Provide the (x, y) coordinate of the cell's center where the given text is located.  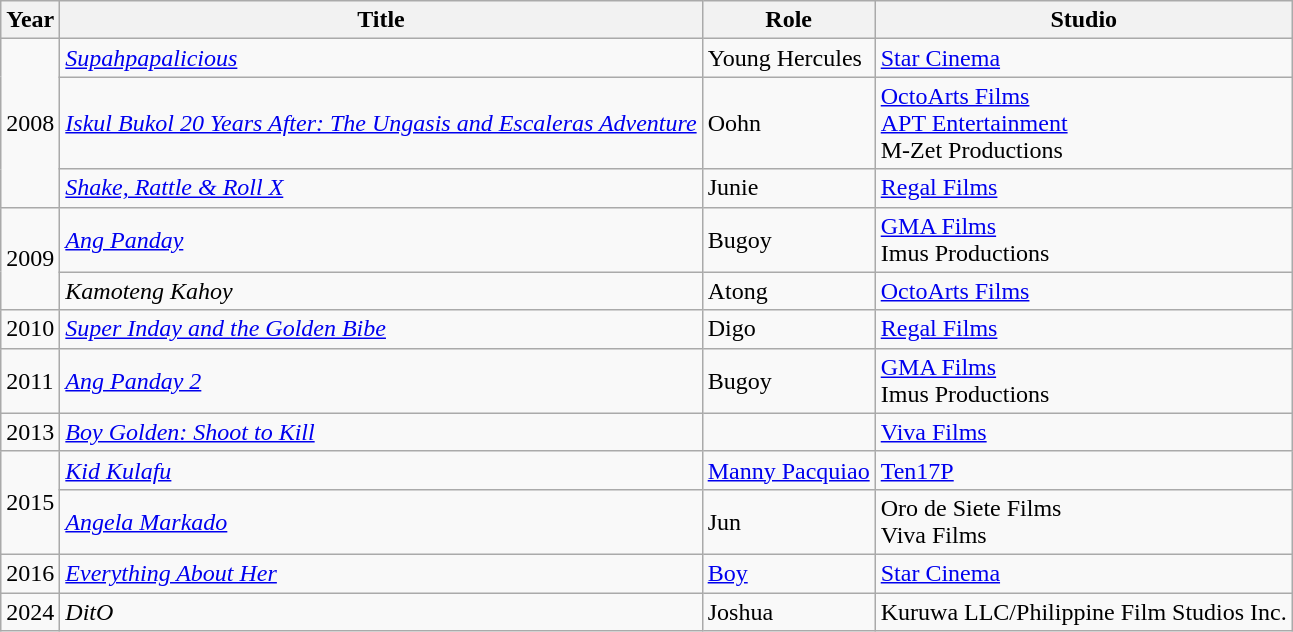
Role (788, 20)
2011 (30, 380)
Kamoteng Kahoy (381, 291)
Atong (788, 291)
Digo (788, 329)
Boy (788, 573)
2008 (30, 123)
2010 (30, 329)
Supahpapalicious (381, 58)
Junie (788, 188)
Joshua (788, 611)
2016 (30, 573)
2024 (30, 611)
Boy Golden: Shoot to Kill (381, 432)
Oro de Siete FilmsViva Films (1084, 522)
Ten17P (1084, 470)
Viva Films (1084, 432)
OctoArts FilmsAPT EntertainmentM-Zet Productions (1084, 123)
Super Inday and the Golden Bibe (381, 329)
2009 (30, 258)
OctoArts Films (1084, 291)
Jun (788, 522)
2015 (30, 502)
Shake, Rattle & Roll X (381, 188)
Studio (1084, 20)
DitO (381, 611)
2013 (30, 432)
Angela Markado (381, 522)
Ang Panday 2 (381, 380)
Manny Pacquiao (788, 470)
Kid Kulafu (381, 470)
Kuruwa LLC/Philippine Film Studios Inc. (1084, 611)
Everything About Her (381, 573)
Title (381, 20)
Ang Panday (381, 240)
Iskul Bukol 20 Years After: The Ungasis and Escaleras Adventure (381, 123)
Young Hercules (788, 58)
Year (30, 20)
Oohn (788, 123)
